Identify which cell holds the provided text, then report its (x, y) central coordinate. 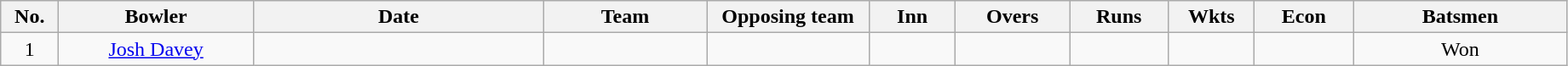
Opposing team (789, 17)
Josh Davey (157, 49)
Batsmen (1460, 17)
Team (625, 17)
Bowler (157, 17)
Runs (1119, 17)
Won (1460, 49)
Econ (1304, 17)
Inn (913, 17)
Wkts (1211, 17)
Date (399, 17)
No. (30, 17)
1 (30, 49)
Overs (1013, 17)
